Identify which cell holds the provided text, then report its [x, y] central coordinate. 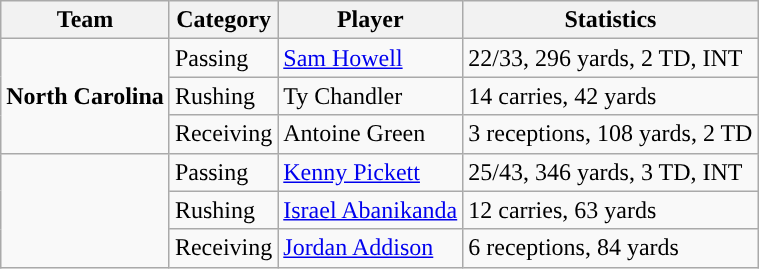
Player [370, 20]
Statistics [610, 20]
12 carries, 63 yards [610, 210]
Category [223, 20]
6 receptions, 84 yards [610, 248]
Jordan Addison [370, 248]
Team [86, 20]
Sam Howell [370, 58]
Kenny Pickett [370, 172]
25/43, 346 yards, 3 TD, INT [610, 172]
North Carolina [86, 96]
3 receptions, 108 yards, 2 TD [610, 134]
22/33, 296 yards, 2 TD, INT [610, 58]
Israel Abanikanda [370, 210]
14 carries, 42 yards [610, 96]
Ty Chandler [370, 96]
Antoine Green [370, 134]
